Scan for the cell matching the given text and deliver its (X, Y) coordinate at center. 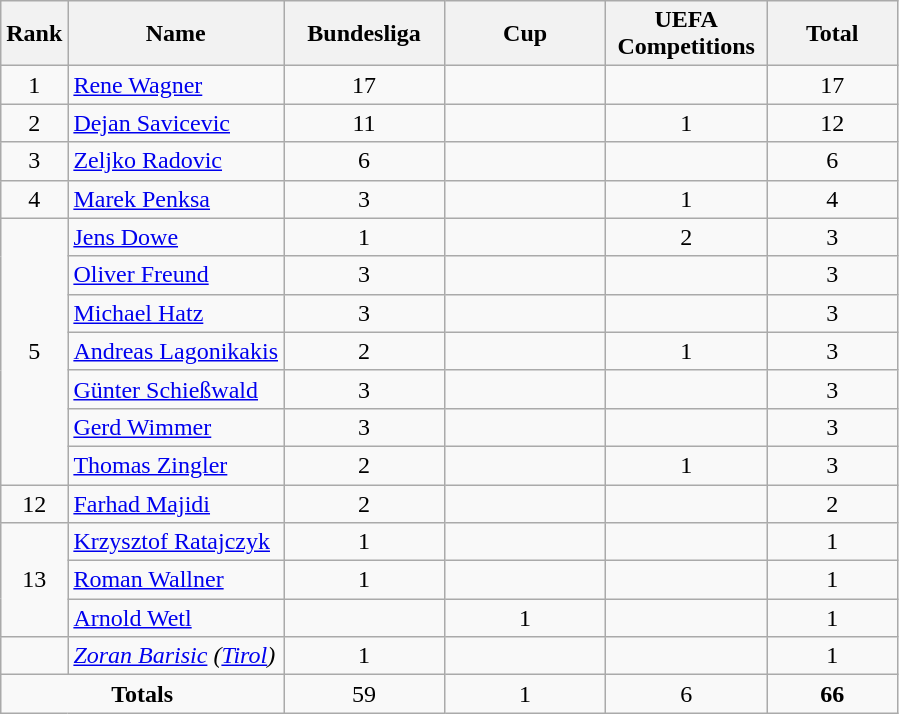
66 (832, 694)
13 (34, 580)
Totals (142, 694)
Zeljko Radovic (176, 161)
Michael Hatz (176, 313)
Farhad Majidi (176, 503)
Rank (34, 34)
59 (364, 694)
Gerd Wimmer (176, 427)
Cup (526, 34)
Thomas Zingler (176, 465)
Zoran Barisic (Tirol) (176, 656)
11 (364, 123)
Arnold Wetl (176, 618)
Total (832, 34)
Rene Wagner (176, 85)
Andreas Lagonikakis (176, 351)
5 (34, 351)
Jens Dowe (176, 237)
UEFA Competitions (686, 34)
Marek Penksa (176, 199)
Krzysztof Ratajczyk (176, 542)
Bundesliga (364, 34)
Dejan Savicevic (176, 123)
Günter Schießwald (176, 389)
Roman Wallner (176, 580)
Oliver Freund (176, 275)
Name (176, 34)
